Determine the (x, y) coordinate at the center of the cell enclosing the given text.  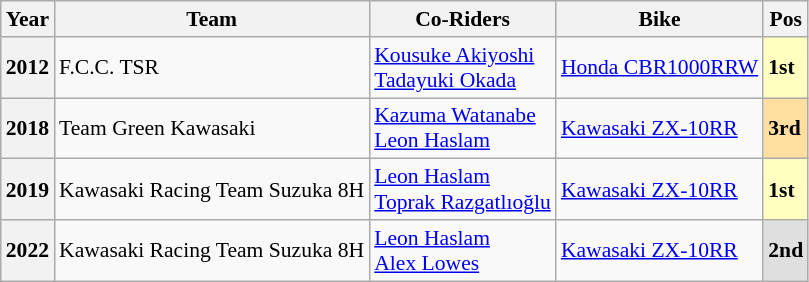
2018 (28, 128)
F.C.C. TSR (212, 68)
Kousuke Akiyoshi Tadayuki Okada (462, 68)
2012 (28, 68)
3rd (786, 128)
2019 (28, 190)
Bike (660, 19)
Honda CBR1000RRW (660, 68)
Co-Riders (462, 19)
2nd (786, 250)
2022 (28, 250)
Pos (786, 19)
Leon Haslam Toprak Razgatlıoğlu (462, 190)
Year (28, 19)
Team (212, 19)
Team Green Kawasaki (212, 128)
Kazuma Watanabe Leon Haslam (462, 128)
Leon Haslam Alex Lowes (462, 250)
